From the cell containing the given text, extract its center point as [x, y] coordinate. 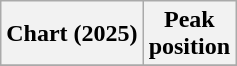
Peak position [189, 34]
Chart (2025) [72, 34]
